Capture the cell that displays the provided text and extract its [x, y] central coordinate. 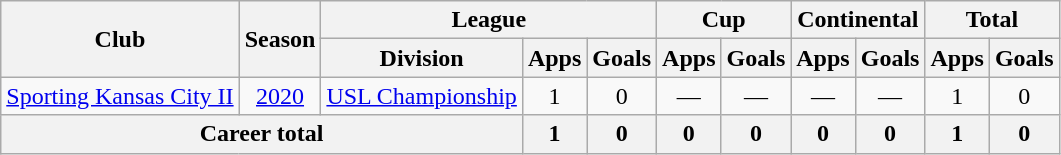
Division [422, 58]
Club [120, 39]
Sporting Kansas City II [120, 96]
Continental [858, 20]
2020 [280, 96]
Cup [724, 20]
Season [280, 39]
USL Championship [422, 96]
Total [992, 20]
League [489, 20]
Career total [262, 134]
